Scan for the cell matching the given text and deliver its (x, y) coordinate at center. 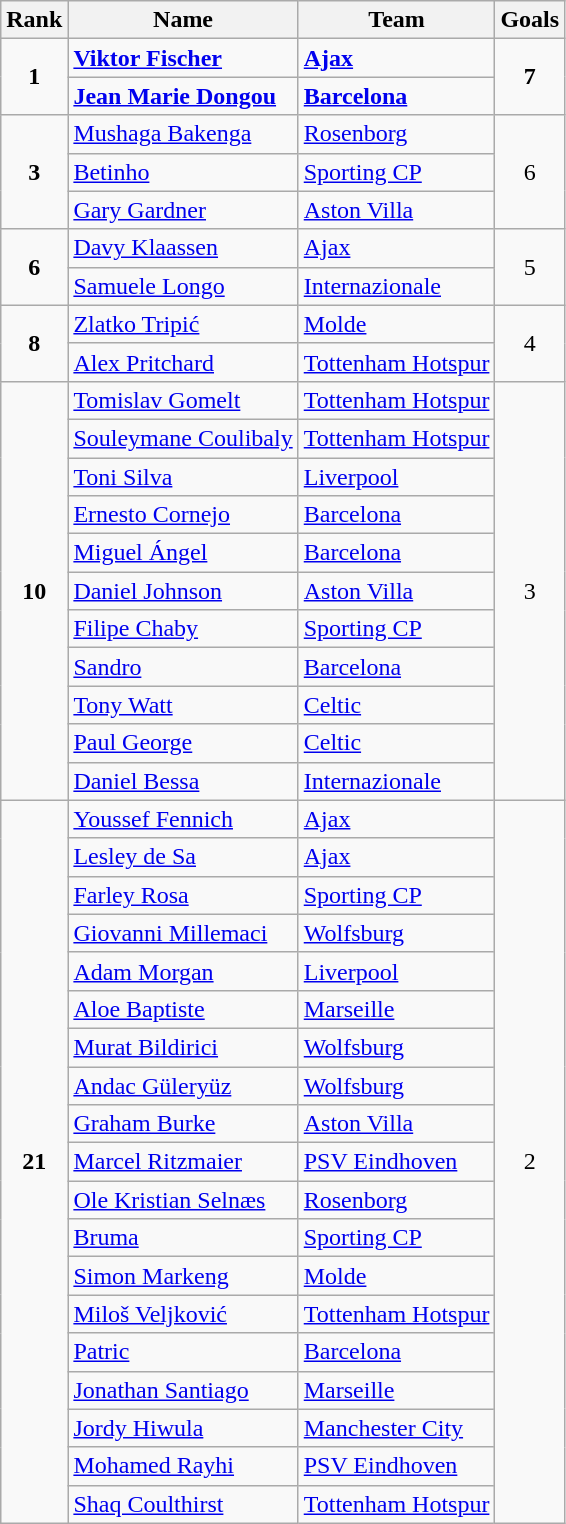
Miguel Ángel (183, 553)
Daniel Johnson (183, 591)
Toni Silva (183, 477)
Rank (34, 20)
Alex Pritchard (183, 362)
Simon Markeng (183, 1276)
Graham Burke (183, 1124)
Tomislav Gomelt (183, 400)
Bruma (183, 1238)
Marcel Ritzmaier (183, 1162)
2 (530, 1162)
Ole Kristian Selnæs (183, 1200)
Tony Watt (183, 705)
Samuele Longo (183, 286)
Mushaga Bakenga (183, 134)
Daniel Bessa (183, 781)
Filipe Chaby (183, 629)
8 (34, 343)
Davy Klaassen (183, 248)
Team (396, 20)
Murat Bildirici (183, 1047)
21 (34, 1162)
Zlatko Tripić (183, 324)
Manchester City (396, 1428)
Mohamed Rayhi (183, 1466)
Jonathan Santiago (183, 1390)
Andac Güleryüz (183, 1085)
Jordy Hiwula (183, 1428)
5 (530, 267)
Farley Rosa (183, 895)
Gary Gardner (183, 210)
7 (530, 77)
Betinho (183, 172)
Ernesto Cornejo (183, 515)
Youssef Fennich (183, 819)
Miloš Veljković (183, 1314)
Name (183, 20)
Giovanni Millemaci (183, 933)
10 (34, 590)
Aloe Baptiste (183, 1009)
Patric (183, 1352)
Lesley de Sa (183, 857)
Viktor Fischer (183, 58)
4 (530, 343)
Paul George (183, 743)
Jean Marie Dongou (183, 96)
Shaq Coulthirst (183, 1504)
Sandro (183, 667)
Goals (530, 20)
1 (34, 77)
Souleymane Coulibaly (183, 438)
Adam Morgan (183, 971)
